From the cell containing the given text, extract its center point as (X, Y) coordinate. 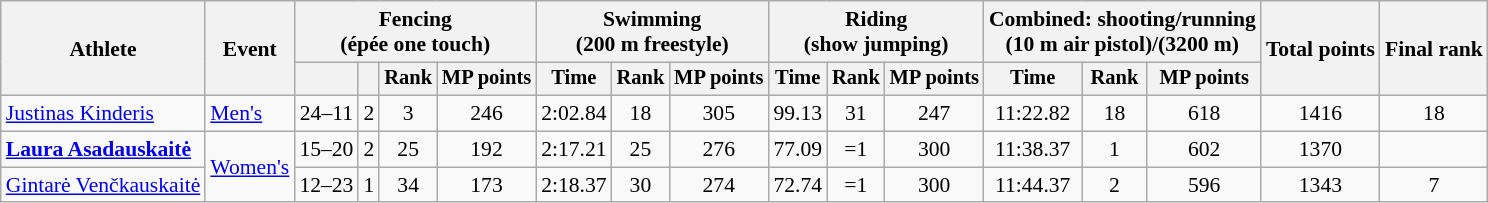
15–20 (326, 150)
1343 (1320, 185)
72.74 (798, 185)
Final rank (1434, 48)
77.09 (798, 150)
1416 (1320, 114)
99.13 (798, 114)
276 (718, 150)
602 (1204, 150)
Justinas Kinderis (104, 114)
246 (486, 114)
Event (250, 48)
247 (934, 114)
2:18.37 (574, 185)
24–11 (326, 114)
Laura Asadauskaitė (104, 150)
Fencing(épée one touch) (415, 32)
305 (718, 114)
2:17.21 (574, 150)
Swimming(200 m freestyle) (652, 32)
173 (486, 185)
12–23 (326, 185)
Riding(show jumping) (876, 32)
2:02.84 (574, 114)
Men's (250, 114)
1370 (1320, 150)
30 (641, 185)
31 (856, 114)
618 (1204, 114)
274 (718, 185)
192 (486, 150)
Total points (1320, 48)
3 (408, 114)
34 (408, 185)
11:44.37 (1033, 185)
7 (1434, 185)
Combined: shooting/running(10 m air pistol)/(3200 m) (1122, 32)
Women's (250, 168)
Athlete (104, 48)
596 (1204, 185)
Gintarė Venčkauskaitė (104, 185)
11:38.37 (1033, 150)
11:22.82 (1033, 114)
